Output the [x, y] coordinate of the center of the cell containing the given text.  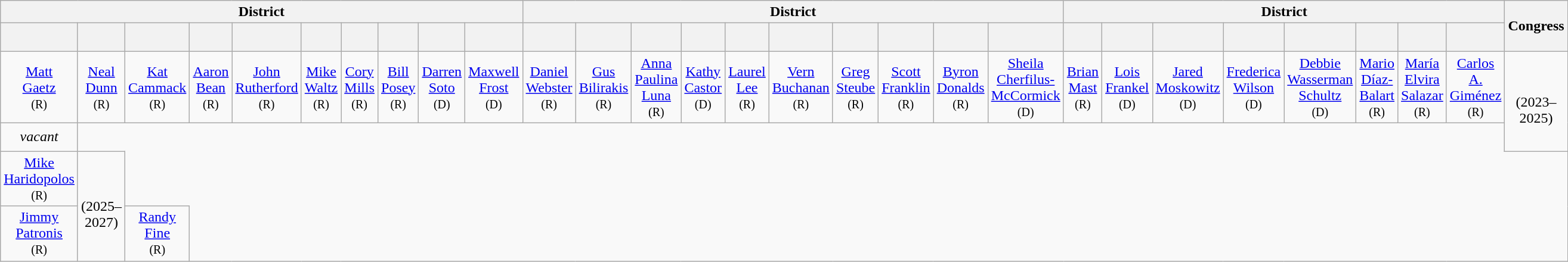
AaronBean(R) [211, 87]
VernBuchanan(R) [800, 87]
vacant [39, 137]
BillPosey(R) [398, 87]
FredericaWilson(D) [1254, 87]
DarrenSoto(D) [442, 87]
GregSteube(R) [855, 87]
DebbieWassermanSchultz(D) [1320, 87]
LaurelLee(R) [747, 87]
MaxwellFrost(D) [494, 87]
MikeWaltz(R) [321, 87]
SheilaCherfilus-McCormick(D) [1026, 87]
CoryMills(R) [360, 87]
MikeHaridopolos(R) [39, 179]
MaríaElviraSalazar(R) [1422, 87]
GusBilirakis(R) [604, 87]
NealDunn(R) [101, 87]
MattGaetz(R) [39, 87]
JohnRutherford(R) [267, 87]
JaredMoskowitz(D) [1188, 87]
Carlos A.Giménez(R) [1476, 87]
(2023–2025) [1536, 101]
DanielWebster(R) [549, 87]
ScottFranklin(R) [906, 87]
Congress [1536, 26]
ByronDonalds(R) [960, 87]
RandyFine(R) [157, 233]
BrianMast(R) [1083, 87]
KathyCastor(D) [703, 87]
LoisFrankel(D) [1127, 87]
MarioDíaz-Balart(R) [1377, 87]
JimmyPatronis(R) [39, 233]
AnnaPaulinaLuna (R) [656, 87]
(2025–2027) [101, 206]
KatCammack(R) [157, 87]
